Search for the cell housing the specified text and yield its (X, Y) center coordinate. 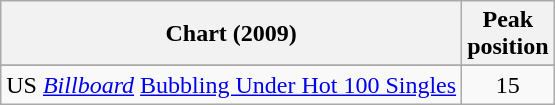
Peakposition (508, 34)
15 (508, 85)
Chart (2009) (232, 34)
US Billboard Bubbling Under Hot 100 Singles (232, 85)
